Scan for the cell matching the given text and deliver its [X, Y] coordinate at center. 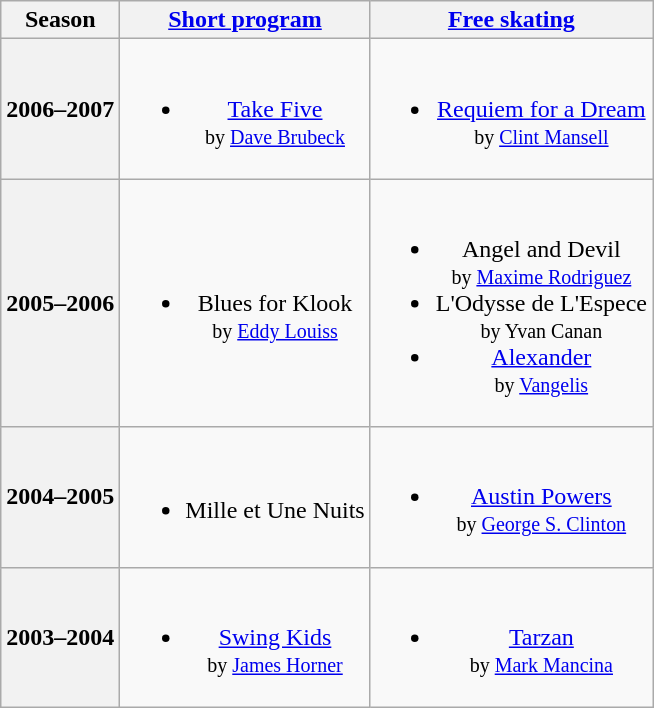
Mille et Une Nuits [245, 497]
2003–2004 [60, 637]
Short program [245, 20]
2006–2007 [60, 109]
Season [60, 20]
Requiem for a Dream by Clint Mansell [511, 109]
Free skating [511, 20]
Angel and Devil by Maxime Rodriguez L'Odysse de L'Espece by Yvan Canan Alexander by Vangelis [511, 303]
2005–2006 [60, 303]
2004–2005 [60, 497]
Blues for Klook by Eddy Louiss [245, 303]
Tarzan by Mark Mancina [511, 637]
Swing Kids by James Horner [245, 637]
Take Five by Dave Brubeck [245, 109]
Austin Powers by George S. Clinton [511, 497]
